Locate the cell with the specified text and output its (x, y) center coordinate. 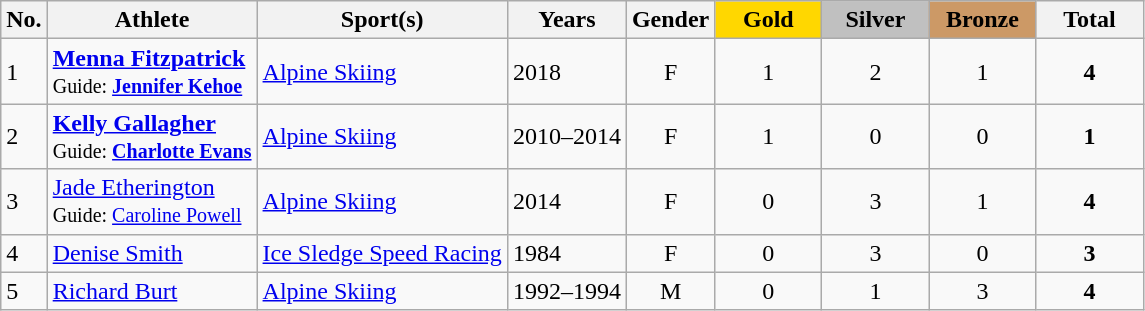
Denise Smith (152, 253)
Gold (768, 20)
1984 (566, 253)
2010–2014 (566, 136)
Bronze (982, 20)
M (670, 291)
No. (24, 20)
2014 (566, 202)
Gender (670, 20)
Sport(s) (382, 20)
Richard Burt (152, 291)
Silver (876, 20)
Athlete (152, 20)
Jade Etherington Guide: Caroline Powell (152, 202)
2018 (566, 72)
Total (1090, 20)
1992–1994 (566, 291)
Menna Fitzpatrick Guide: Jennifer Kehoe (152, 72)
Ice Sledge Speed Racing (382, 253)
5 (24, 291)
Years (566, 20)
Kelly Gallagher Guide: Charlotte Evans (152, 136)
